From the cell containing the given text, extract its center point as (X, Y) coordinate. 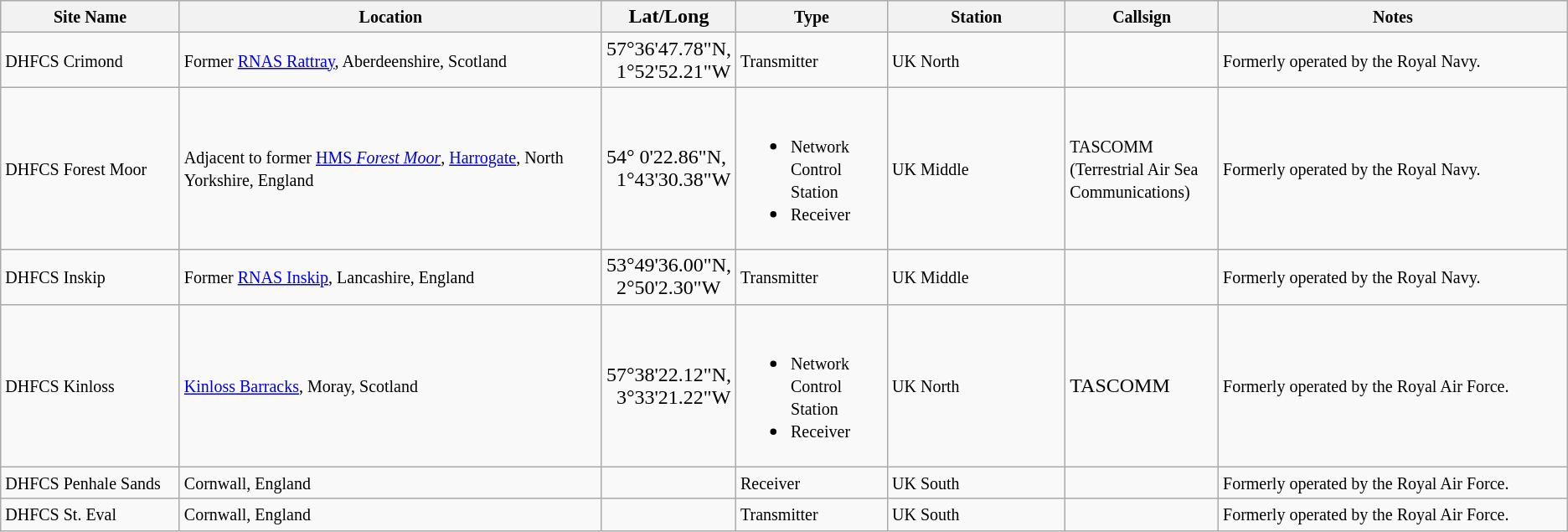
DHFCS Forest Moor (90, 168)
Lat/Long (668, 17)
Notes (1392, 17)
DHFCS Penhale Sands (90, 483)
Receiver (812, 483)
53°49'36.00"N, 2°50'2.30"W (668, 276)
Station (977, 17)
Location (390, 17)
Type (812, 17)
Adjacent to former HMS Forest Moor, Harrogate, North Yorkshire, England (390, 168)
DHFCS St. Eval (90, 514)
Callsign (1142, 17)
TASCOMM (1142, 385)
Former RNAS Rattray, Aberdeenshire, Scotland (390, 60)
Former RNAS Inskip, Lancashire, England (390, 276)
DHFCS Inskip (90, 276)
DHFCS Kinloss (90, 385)
DHFCS Crimond (90, 60)
Kinloss Barracks, Moray, Scotland (390, 385)
57°38'22.12"N, 3°33'21.22"W (668, 385)
TASCOMM (Terrestrial Air Sea Communications) (1142, 168)
54° 0'22.86"N, 1°43'30.38"W (668, 168)
Site Name (90, 17)
57°36'47.78"N, 1°52'52.21"W (668, 60)
